Search for the cell housing the specified text and yield its [X, Y] center coordinate. 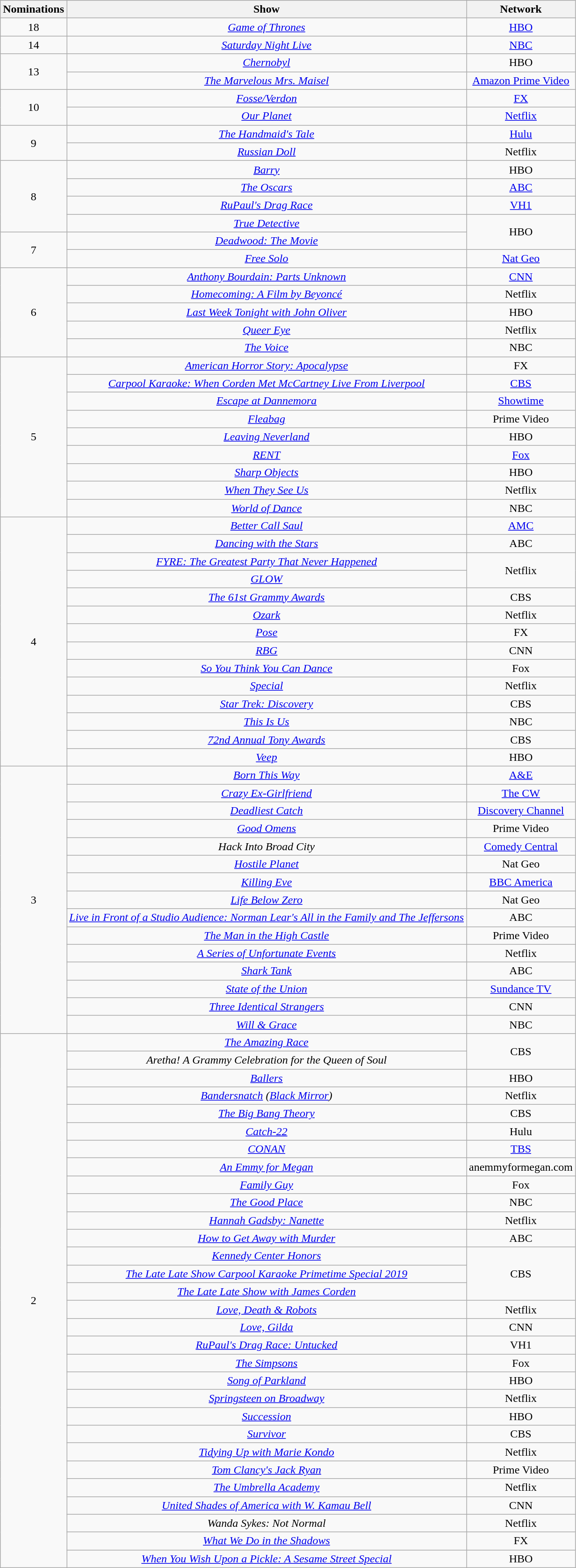
The Voice [266, 348]
72nd Annual Tony Awards [266, 739]
Wanda Sykes: Not Normal [266, 1523]
Life Below Zero [266, 900]
GLOW [266, 579]
Better Call Saul [266, 526]
Show [266, 9]
Killing Eve [266, 882]
Last Week Tonight with John Oliver [266, 312]
True Detective [266, 223]
So You Think You Can Dance [266, 668]
FYRE: The Greatest Party That Never Happened [266, 562]
5 [34, 437]
Free Solo [266, 259]
6 [34, 312]
Crazy Ex-Girlfriend [266, 793]
4 [34, 642]
Veep [266, 757]
The 61st Grammy Awards [266, 597]
RuPaul's Drag Race: Untucked [266, 1345]
When You Wish Upon a Pickle: A Sesame Street Special [266, 1559]
Springsteen on Broadway [266, 1399]
The Big Bang Theory [266, 1114]
Sundance TV [521, 989]
Queer Eye [266, 330]
13 [34, 72]
Born This Way [266, 775]
Star Trek: Discovery [266, 704]
The Man in the High Castle [266, 935]
Succession [266, 1416]
Bandersnatch (Black Mirror) [266, 1096]
7 [34, 250]
Dancing with the Stars [266, 544]
Comedy Central [521, 846]
Special [266, 686]
Tom Clancy's Jack Ryan [266, 1470]
RuPaul's Drag Race [266, 205]
Hannah Gadsby: Nanette [266, 1220]
The Simpsons [266, 1363]
Live in Front of a Studio Audience: Norman Lear's All in the Family and The Jeffersons [266, 918]
Sharp Objects [266, 472]
When They See Us [266, 490]
3 [34, 899]
The Late Late Show Carpool Karaoke Primetime Special 2019 [266, 1274]
State of the Union [266, 989]
The CW [521, 793]
10 [34, 107]
Family Guy [266, 1185]
Survivor [266, 1434]
Hack Into Broad City [266, 846]
World of Dance [266, 508]
AMC [521, 526]
TBS [521, 1149]
Ballers [266, 1078]
Saturday Night Live [266, 45]
anemmyformegan.com [521, 1167]
Deadwood: The Movie [266, 241]
The Amazing Race [266, 1042]
8 [34, 196]
Network [521, 9]
2 [34, 1300]
Aretha! A Grammy Celebration for the Queen of Soul [266, 1060]
Three Identical Strangers [266, 1006]
Deadliest Catch [266, 811]
Shark Tank [266, 971]
Catch-22 [266, 1131]
Our Planet [266, 116]
This Is Us [266, 722]
A&E [521, 775]
Nominations [34, 9]
Homecoming: A Film by Beyoncé [266, 294]
The Oscars [266, 187]
RENT [266, 454]
What We Do in the Shadows [266, 1541]
Showtime [521, 401]
Hostile Planet [266, 864]
RBG [266, 650]
How to Get Away with Murder [266, 1238]
Discovery Channel [521, 811]
Game of Thrones [266, 27]
Love, Gilda [266, 1327]
Anthony Bourdain: Parts Unknown [266, 277]
The Late Late Show with James Corden [266, 1291]
Russian Doll [266, 152]
18 [34, 27]
Fosse/Verdon [266, 98]
Love, Death & Robots [266, 1309]
Pose [266, 633]
United Shades of America with W. Kamau Bell [266, 1505]
Leaving Neverland [266, 437]
The Handmaid's Tale [266, 134]
9 [34, 143]
Song of Parkland [266, 1381]
The Marvelous Mrs. Maisel [266, 80]
Tidying Up with Marie Kondo [266, 1452]
Barry [266, 169]
Escape at Dannemora [266, 401]
CONAN [266, 1149]
Amazon Prime Video [521, 80]
The Umbrella Academy [266, 1488]
BBC America [521, 882]
Good Omens [266, 829]
The Good Place [266, 1203]
An Emmy for Megan [266, 1167]
American Horror Story: Apocalypse [266, 365]
Fleabag [266, 419]
14 [34, 45]
A Series of Unfortunate Events [266, 953]
Carpool Karaoke: When Corden Met McCartney Live From Liverpool [266, 383]
Ozark [266, 615]
Will & Grace [266, 1024]
Chernobyl [266, 63]
Kennedy Center Honors [266, 1256]
